Find where the given text appears and provide that cell's center as [x, y] coordinate. 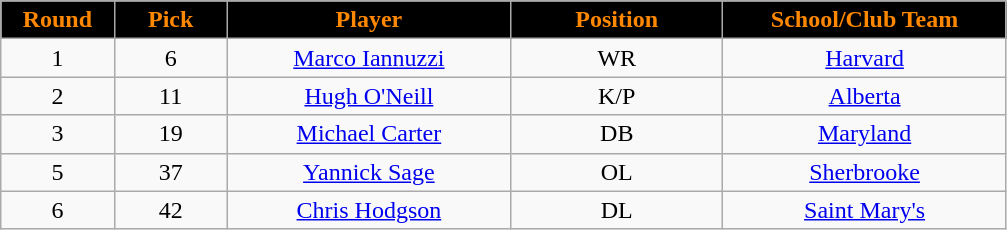
Sherbrooke [864, 172]
Player [368, 20]
Hugh O'Neill [368, 96]
School/Club Team [864, 20]
Saint Mary's [864, 210]
K/P [617, 96]
3 [58, 134]
Maryland [864, 134]
Yannick Sage [368, 172]
42 [170, 210]
DB [617, 134]
DL [617, 210]
11 [170, 96]
Pick [170, 20]
WR [617, 58]
37 [170, 172]
Chris Hodgson [368, 210]
Marco Iannuzzi [368, 58]
Alberta [864, 96]
Michael Carter [368, 134]
OL [617, 172]
2 [58, 96]
1 [58, 58]
Round [58, 20]
5 [58, 172]
Harvard [864, 58]
Position [617, 20]
19 [170, 134]
